Determine the (x, y) coordinate at the center of the cell enclosing the given text.  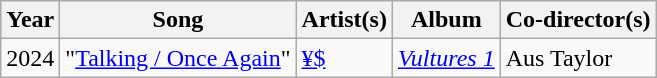
Song (178, 20)
Artist(s) (344, 20)
Album (446, 20)
Year (30, 20)
Aus Taylor (578, 58)
Co-director(s) (578, 20)
"Talking / Once Again" (178, 58)
¥$ (344, 58)
Vultures 1 (446, 58)
2024 (30, 58)
